Locate the cell with the specified text and output its [x, y] center coordinate. 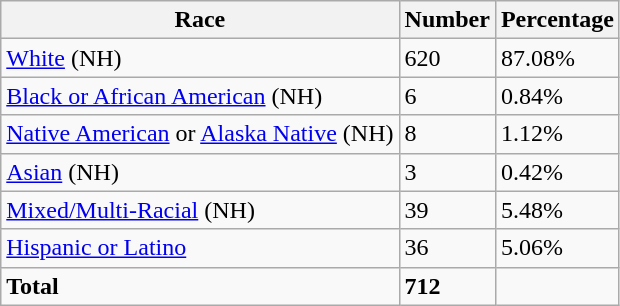
5.06% [557, 248]
3 [447, 172]
0.42% [557, 172]
8 [447, 134]
36 [447, 248]
Asian (NH) [200, 172]
5.48% [557, 210]
Percentage [557, 20]
87.08% [557, 58]
Race [200, 20]
39 [447, 210]
White (NH) [200, 58]
620 [447, 58]
Hispanic or Latino [200, 248]
712 [447, 286]
Total [200, 286]
Number [447, 20]
6 [447, 96]
Black or African American (NH) [200, 96]
1.12% [557, 134]
0.84% [557, 96]
Mixed/Multi-Racial (NH) [200, 210]
Native American or Alaska Native (NH) [200, 134]
